From the cell containing the given text, extract its center point as [x, y] coordinate. 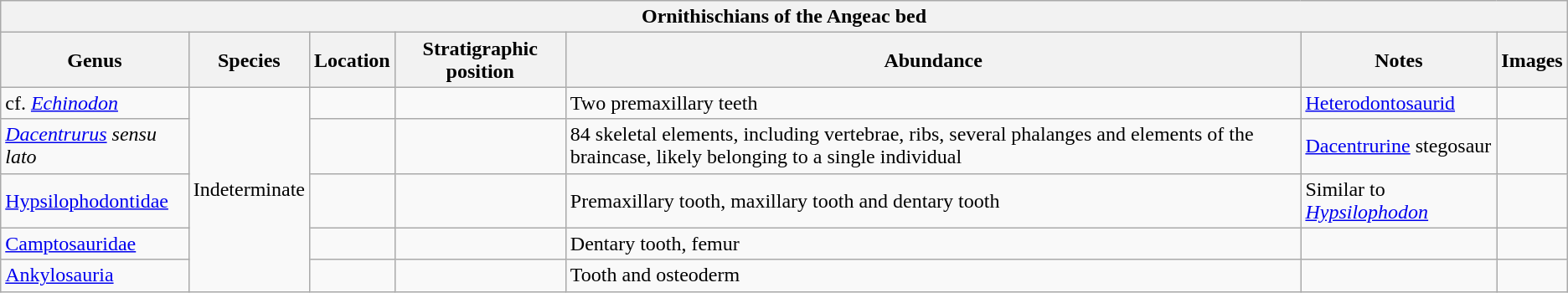
Ankylosauria [95, 275]
Two premaxillary teeth [933, 103]
Camptosauridae [95, 244]
Premaxillary tooth, maxillary tooth and dentary tooth [933, 201]
Species [249, 60]
Similar to Hypsilophodon [1399, 201]
Hypsilophodontidae [95, 201]
Dacentrurine stegosaur [1399, 146]
Stratigraphic position [480, 60]
Abundance [933, 60]
Images [1532, 60]
Indeterminate [249, 189]
84 skeletal elements, including vertebrae, ribs, several phalanges and elements of the braincase, likely belonging to a single individual [933, 146]
Ornithischians of the Angeac bed [784, 17]
Tooth and osteoderm [933, 275]
Heterodontosaurid [1399, 103]
cf. Echinodon [95, 103]
Dacentrurus sensu lato [95, 146]
Notes [1399, 60]
Genus [95, 60]
Dentary tooth, femur [933, 244]
Location [352, 60]
